From the cell containing the given text, extract its center point as (x, y) coordinate. 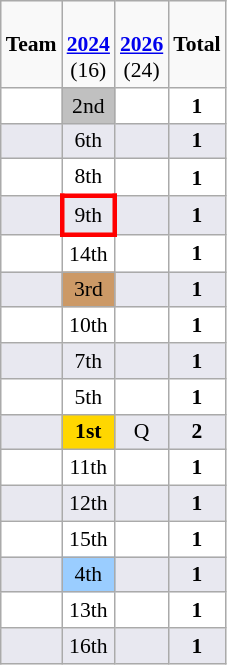
7th (88, 361)
9th (88, 216)
2 (196, 432)
11th (88, 468)
14th (88, 254)
12th (88, 504)
4th (88, 575)
8th (88, 178)
3rd (88, 290)
16th (88, 646)
Team (32, 44)
2024(16) (88, 44)
Q (142, 432)
2nd (88, 106)
1st (88, 432)
13th (88, 611)
2026(24) (142, 44)
Total (196, 44)
15th (88, 539)
5th (88, 397)
10th (88, 326)
6th (88, 141)
